Capture the cell that displays the provided text and extract its [X, Y] central coordinate. 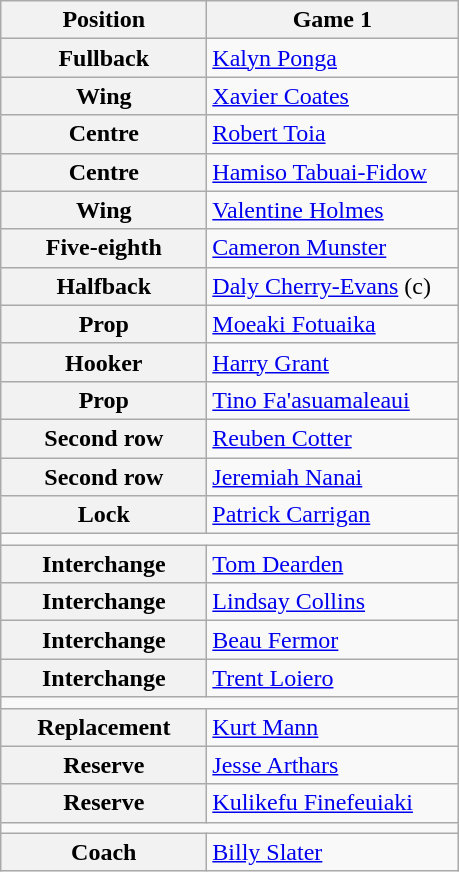
Trent Loiero [332, 678]
Coach [104, 852]
Robert Toia [332, 134]
Lindsay Collins [332, 602]
Patrick Carrigan [332, 515]
Kalyn Ponga [332, 58]
Kurt Mann [332, 727]
Position [104, 20]
Reuben Cotter [332, 438]
Harry Grant [332, 362]
Hooker [104, 362]
Halfback [104, 286]
Jesse Arthars [332, 765]
Game 1 [332, 20]
Replacement [104, 727]
Billy Slater [332, 852]
Moeaki Fotuaika [332, 324]
Five-eighth [104, 248]
Hamiso Tabuai-Fidow [332, 172]
Cameron Munster [332, 248]
Lock [104, 515]
Tino Fa'asuamaleaui [332, 400]
Tom Dearden [332, 564]
Fullback [104, 58]
Beau Fermor [332, 640]
Jeremiah Nanai [332, 477]
Xavier Coates [332, 96]
Valentine Holmes [332, 210]
Daly Cherry-Evans (c) [332, 286]
Kulikefu Finefeuiaki [332, 803]
